Capture the cell that displays the provided text and extract its (x, y) central coordinate. 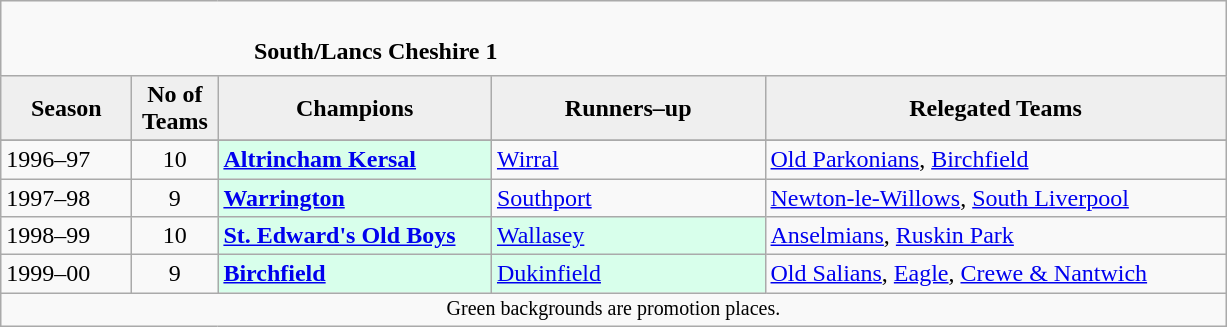
Altrincham Kersal (355, 159)
Wirral (628, 159)
No of Teams (175, 108)
Anselmians, Ruskin Park (996, 236)
Birchfield (355, 274)
Newton-le-Willows, South Liverpool (996, 197)
1996–97 (66, 159)
Dukinfield (628, 274)
Runners–up (628, 108)
1997–98 (66, 197)
Old Parkonians, Birchfield (996, 159)
Wallasey (628, 236)
1999–00 (66, 274)
Relegated Teams (996, 108)
Season (66, 108)
Warrington (355, 197)
Green backgrounds are promotion places. (614, 310)
1998–99 (66, 236)
Southport (628, 197)
Champions (355, 108)
Old Salians, Eagle, Crewe & Nantwich (996, 274)
St. Edward's Old Boys (355, 236)
